Extract the [X, Y] coordinate from the center of the cell holding the provided text.  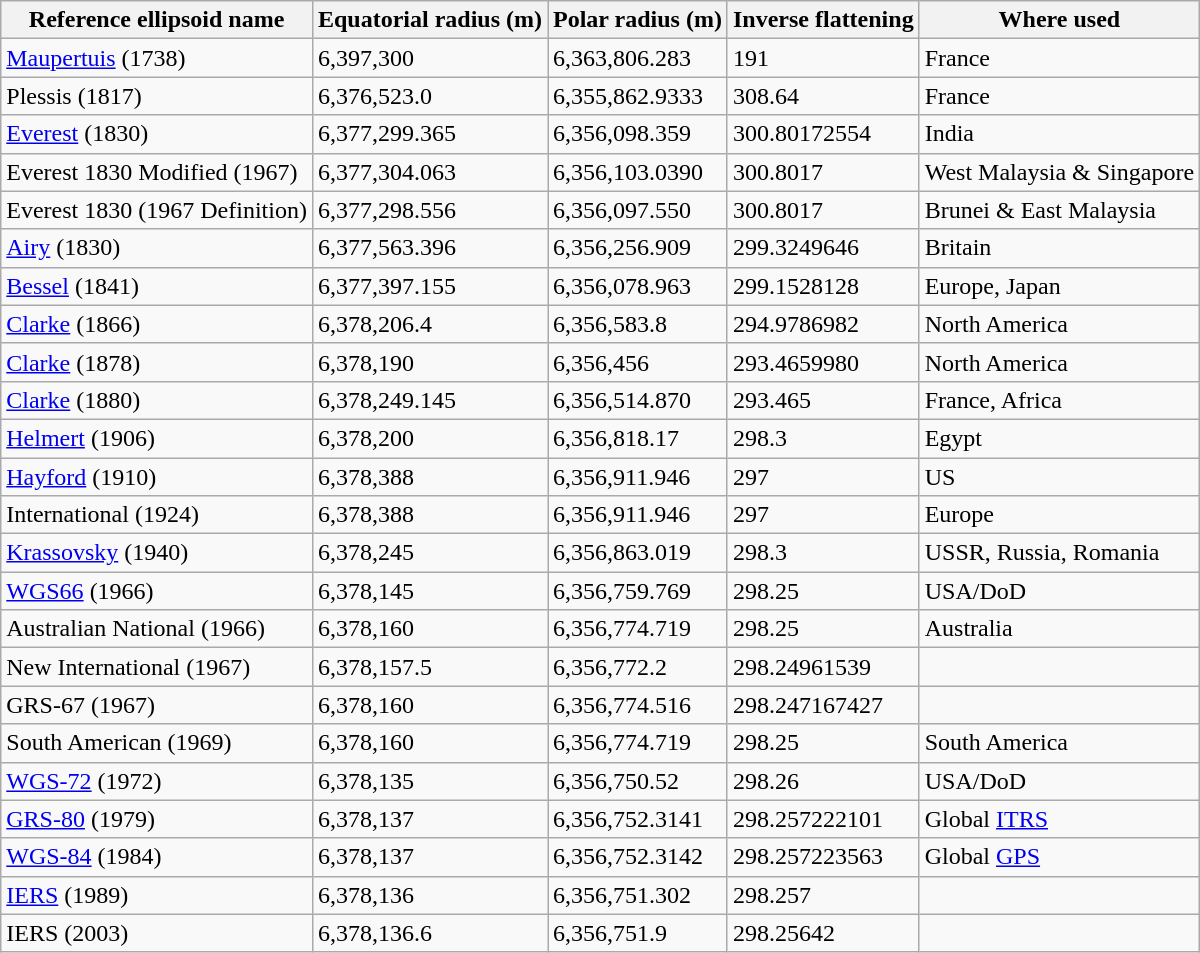
Inverse flattening [823, 20]
298.247167427 [823, 705]
298.24961539 [823, 667]
WGS-72 (1972) [157, 781]
South American (1969) [157, 743]
294.9786982 [823, 324]
Everest (1830) [157, 134]
Everest 1830 Modified (1967) [157, 172]
Australia [1059, 629]
300.80172554 [823, 134]
6,378,145 [430, 591]
South America [1059, 743]
308.64 [823, 96]
Global GPS [1059, 857]
Plessis (1817) [157, 96]
6,378,206.4 [430, 324]
Polar radius (m) [638, 20]
6,378,249.145 [430, 400]
Australian National (1966) [157, 629]
Egypt [1059, 438]
GRS-80 (1979) [157, 819]
6,356,583.8 [638, 324]
6,377,563.396 [430, 248]
International (1924) [157, 515]
6,378,200 [430, 438]
6,356,750.52 [638, 781]
New International (1967) [157, 667]
6,376,523.0 [430, 96]
West Malaysia & Singapore [1059, 172]
Everest 1830 (1967 Definition) [157, 210]
6,356,751.9 [638, 933]
WGS66 (1966) [157, 591]
191 [823, 58]
6,356,751.302 [638, 895]
Airy (1830) [157, 248]
6,356,103.0390 [638, 172]
Brunei & East Malaysia [1059, 210]
Europe, Japan [1059, 286]
Helmert (1906) [157, 438]
6,377,299.365 [430, 134]
298.257 [823, 895]
IERS (2003) [157, 933]
Global ITRS [1059, 819]
Clarke (1878) [157, 362]
6,356,456 [638, 362]
IERS (1989) [157, 895]
GRS-67 (1967) [157, 705]
298.257222101 [823, 819]
6,378,135 [430, 781]
6,397,300 [430, 58]
Bessel (1841) [157, 286]
France, Africa [1059, 400]
6,356,752.3141 [638, 819]
6,377,304.063 [430, 172]
WGS-84 (1984) [157, 857]
6,356,256.909 [638, 248]
298.26 [823, 781]
6,378,136 [430, 895]
6,378,190 [430, 362]
6,377,397.155 [430, 286]
6,355,862.9333 [638, 96]
6,378,136.6 [430, 933]
Europe [1059, 515]
Reference ellipsoid name [157, 20]
Clarke (1866) [157, 324]
6,356,759.769 [638, 591]
Equatorial radius (m) [430, 20]
Hayford (1910) [157, 477]
6,356,752.3142 [638, 857]
298.257223563 [823, 857]
6,356,774.516 [638, 705]
6,377,298.556 [430, 210]
6,356,863.019 [638, 553]
Britain [1059, 248]
US [1059, 477]
6,356,078.963 [638, 286]
298.25642 [823, 933]
India [1059, 134]
293.4659980 [823, 362]
6,356,097.550 [638, 210]
6,363,806.283 [638, 58]
6,356,098.359 [638, 134]
6,356,514.870 [638, 400]
293.465 [823, 400]
Maupertuis (1738) [157, 58]
6,356,818.17 [638, 438]
6,378,157.5 [430, 667]
Where used [1059, 20]
6,356,772.2 [638, 667]
299.1528128 [823, 286]
Krassovsky (1940) [157, 553]
USSR, Russia, Romania [1059, 553]
6,378,245 [430, 553]
Clarke (1880) [157, 400]
299.3249646 [823, 248]
